Identify which cell holds the provided text, then report its (X, Y) central coordinate. 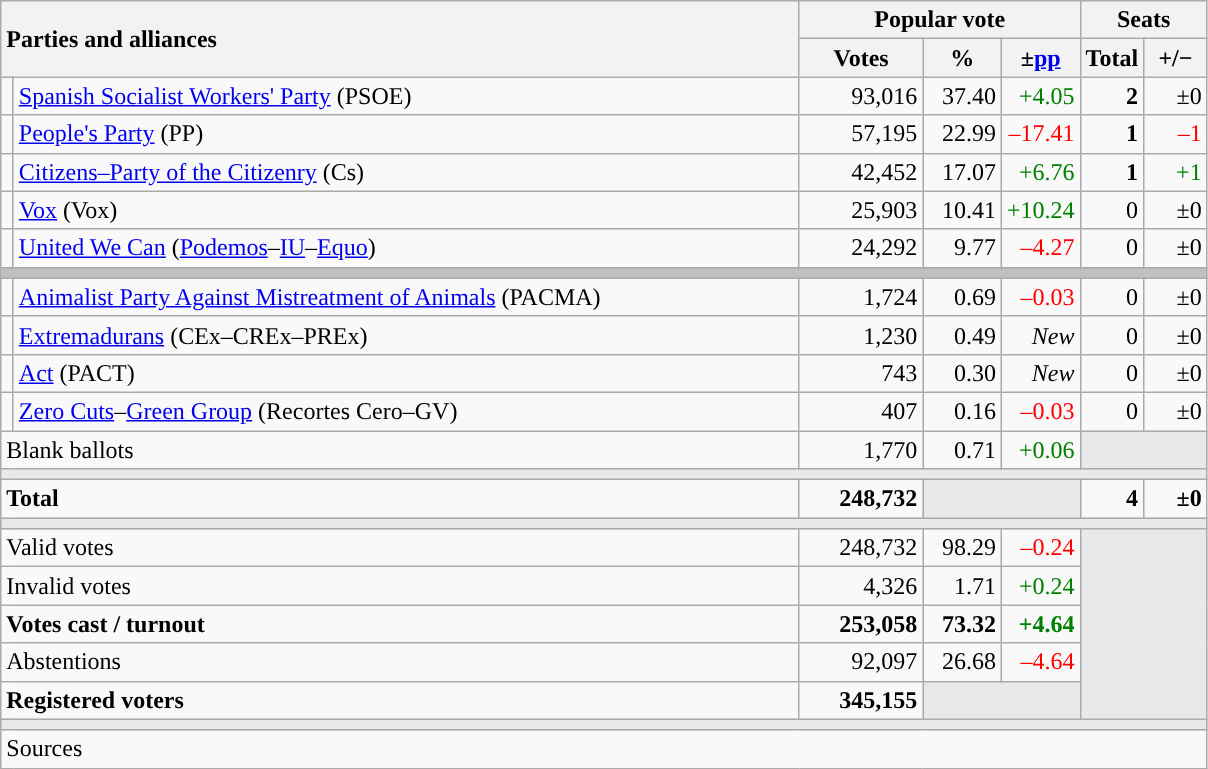
Extremadurans (CEx–CREx–PREx) (406, 335)
0.49 (962, 335)
–4.64 (1040, 662)
42,452 (861, 172)
Valid votes (400, 548)
253,058 (861, 624)
Vox (Vox) (406, 210)
–1 (1176, 134)
345,155 (861, 700)
+/− (1176, 58)
24,292 (861, 248)
Zero Cuts–Green Group (Recortes Cero–GV) (406, 411)
–17.41 (1040, 134)
743 (861, 373)
26.68 (962, 662)
+4.64 (1040, 624)
+4.05 (1040, 96)
Registered voters (400, 700)
93,016 (861, 96)
10.41 (962, 210)
2 (1112, 96)
United We Can (Podemos–IU–Equo) (406, 248)
57,195 (861, 134)
0.16 (962, 411)
1.71 (962, 586)
+10.24 (1040, 210)
17.07 (962, 172)
Animalist Party Against Mistreatment of Animals (PACMA) (406, 297)
+6.76 (1040, 172)
Popular vote (940, 20)
Votes (861, 58)
98.29 (962, 548)
407 (861, 411)
–0.24 (1040, 548)
4 (1112, 499)
0.69 (962, 297)
Spanish Socialist Workers' Party (PSOE) (406, 96)
4,326 (861, 586)
1,770 (861, 449)
73.32 (962, 624)
Abstentions (400, 662)
22.99 (962, 134)
1,724 (861, 297)
92,097 (861, 662)
9.77 (962, 248)
–4.27 (1040, 248)
0.71 (962, 449)
+1 (1176, 172)
Citizens–Party of the Citizenry (Cs) (406, 172)
Blank ballots (400, 449)
37.40 (962, 96)
+0.06 (1040, 449)
Act (PACT) (406, 373)
Invalid votes (400, 586)
People's Party (PP) (406, 134)
0.30 (962, 373)
1,230 (861, 335)
±pp (1040, 58)
Parties and alliances (400, 39)
Seats (1144, 20)
+0.24 (1040, 586)
25,903 (861, 210)
Votes cast / turnout (400, 624)
% (962, 58)
Sources (604, 749)
